Determine the [x, y] coordinate at the center of the cell enclosing the given text.  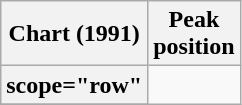
scope="row" [74, 85]
Peakposition [194, 34]
Chart (1991) [74, 34]
